Detect which cell encompasses the target text, then output its [X, Y] center coordinate. 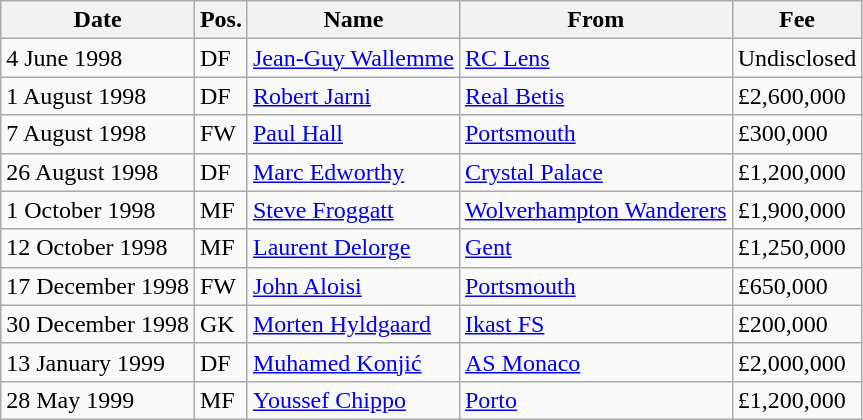
£300,000 [797, 134]
Morten Hyldgaard [353, 324]
Date [98, 20]
£650,000 [797, 286]
RC Lens [596, 58]
26 August 1998 [98, 172]
30 December 1998 [98, 324]
12 October 1998 [98, 248]
Wolverhampton Wanderers [596, 210]
Youssef Chippo [353, 400]
1 August 1998 [98, 96]
Crystal Palace [596, 172]
AS Monaco [596, 362]
4 June 1998 [98, 58]
£1,250,000 [797, 248]
Steve Froggatt [353, 210]
Marc Edworthy [353, 172]
Gent [596, 248]
£2,600,000 [797, 96]
Real Betis [596, 96]
28 May 1999 [98, 400]
Pos. [220, 20]
£1,900,000 [797, 210]
13 January 1999 [98, 362]
1 October 1998 [98, 210]
Paul Hall [353, 134]
Laurent Delorge [353, 248]
7 August 1998 [98, 134]
Jean-Guy Wallemme [353, 58]
Name [353, 20]
Fee [797, 20]
GK [220, 324]
Undisclosed [797, 58]
17 December 1998 [98, 286]
Robert Jarni [353, 96]
John Aloisi [353, 286]
£200,000 [797, 324]
Ikast FS [596, 324]
From [596, 20]
Porto [596, 400]
Muhamed Konjić [353, 362]
£2,000,000 [797, 362]
